Return the (x, y) coordinate for the center point of the cell that contains the specified text.  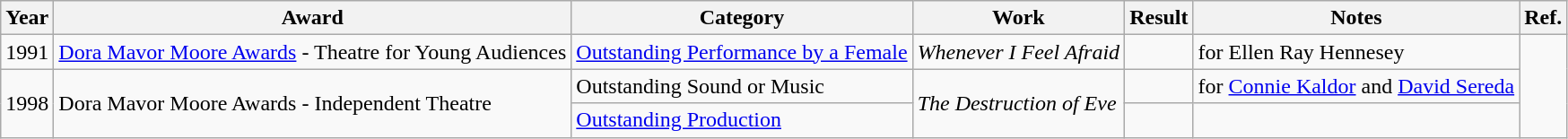
Category (742, 18)
Award (312, 18)
Result (1159, 18)
The Destruction of Eve (1019, 103)
1998 (27, 103)
Whenever I Feel Afraid (1019, 52)
Outstanding Sound or Music (742, 86)
Outstanding Performance by a Female (742, 52)
for Ellen Ray Hennesey (1356, 52)
1991 (27, 52)
Dora Mavor Moore Awards - Theatre for Young Audiences (312, 52)
Work (1019, 18)
Year (27, 18)
Notes (1356, 18)
Dora Mavor Moore Awards - Independent Theatre (312, 103)
for Connie Kaldor and David Sereda (1356, 86)
Ref. (1543, 18)
Outstanding Production (742, 120)
